For the text-containing cell, return its midpoint in (X, Y) coordinate format. 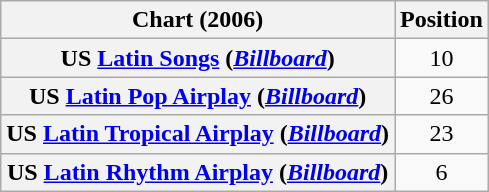
26 (442, 96)
23 (442, 134)
US Latin Rhythm Airplay (Billboard) (198, 172)
US Latin Pop Airplay (Billboard) (198, 96)
Position (442, 20)
US Latin Tropical Airplay (Billboard) (198, 134)
Chart (2006) (198, 20)
6 (442, 172)
US Latin Songs (Billboard) (198, 58)
10 (442, 58)
